Scan for the cell matching the given text and deliver its [X, Y] coordinate at center. 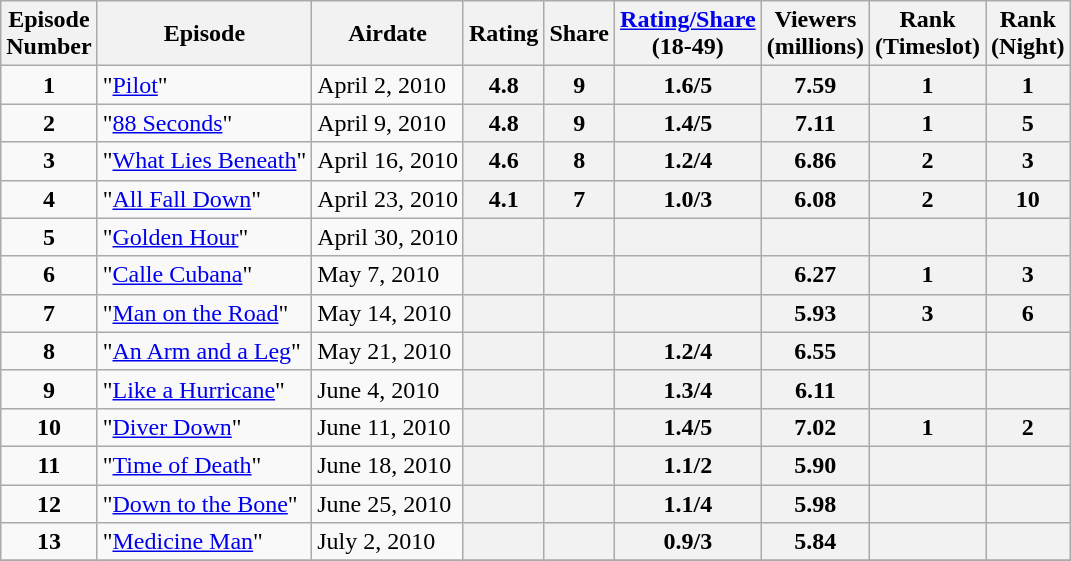
1.6/5 [688, 85]
April 9, 2010 [388, 123]
"An Arm and a Leg" [204, 351]
7.11 [815, 123]
11 [49, 465]
June 18, 2010 [388, 465]
Viewers(millions) [815, 34]
5.90 [815, 465]
"All Fall Down" [204, 199]
7.02 [815, 427]
Airdate [388, 34]
Rating/Share(18-49) [688, 34]
13 [49, 542]
April 23, 2010 [388, 199]
6.11 [815, 389]
5.84 [815, 542]
"Pilot" [204, 85]
"What Lies Beneath" [204, 161]
6.55 [815, 351]
April 2, 2010 [388, 85]
4.1 [503, 199]
6.08 [815, 199]
June 11, 2010 [388, 427]
"Calle Cubana" [204, 275]
7.59 [815, 85]
1.1/4 [688, 503]
"Medicine Man" [204, 542]
Episode [204, 34]
Rank(Timeslot) [928, 34]
"Diver Down" [204, 427]
Share [580, 34]
1.1/2 [688, 465]
6.86 [815, 161]
June 4, 2010 [388, 389]
June 25, 2010 [388, 503]
5.98 [815, 503]
May 21, 2010 [388, 351]
6.27 [815, 275]
April 16, 2010 [388, 161]
Rank(Night) [1028, 34]
July 2, 2010 [388, 542]
4 [49, 199]
"Like a Hurricane" [204, 389]
EpisodeNumber [49, 34]
"88 Seconds" [204, 123]
May 7, 2010 [388, 275]
Rating [503, 34]
"Time of Death" [204, 465]
"Down to the Bone" [204, 503]
"Man on the Road" [204, 313]
1.3/4 [688, 389]
5.93 [815, 313]
April 30, 2010 [388, 237]
12 [49, 503]
"Golden Hour" [204, 237]
May 14, 2010 [388, 313]
1.0/3 [688, 199]
0.9/3 [688, 542]
4.6 [503, 161]
